Find where the given text appears and provide that cell's center as (X, Y) coordinate. 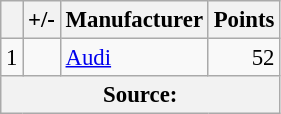
Source: (140, 95)
Manufacturer (134, 20)
+/- (42, 20)
1 (12, 58)
Points (244, 20)
Audi (134, 58)
52 (244, 58)
